Detect which cell encompasses the target text, then output its (X, Y) center coordinate. 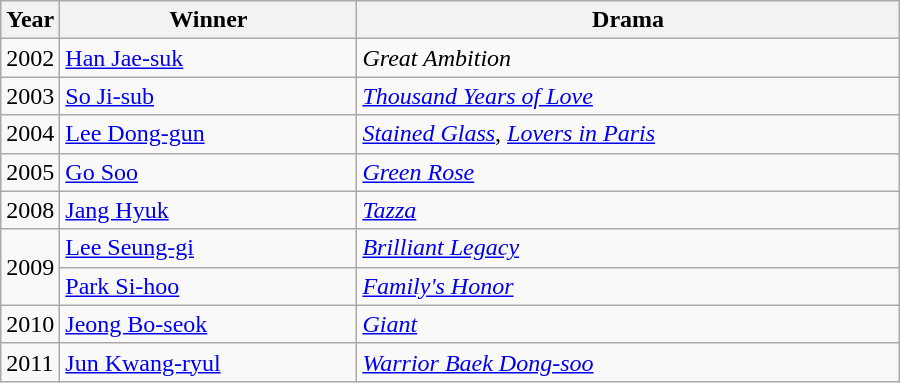
Green Rose (628, 172)
Stained Glass, Lovers in Paris (628, 134)
Jeong Bo-seok (208, 324)
Go Soo (208, 172)
2002 (30, 58)
2009 (30, 267)
Park Si-hoo (208, 286)
Winner (208, 20)
Great Ambition (628, 58)
Jun Kwang-ryul (208, 362)
2004 (30, 134)
Warrior Baek Dong-soo (628, 362)
Giant (628, 324)
Han Jae-suk (208, 58)
Brilliant Legacy (628, 248)
Lee Dong-gun (208, 134)
2011 (30, 362)
2008 (30, 210)
Family's Honor (628, 286)
2005 (30, 172)
Jang Hyuk (208, 210)
Tazza (628, 210)
2010 (30, 324)
2003 (30, 96)
Drama (628, 20)
So Ji-sub (208, 96)
Thousand Years of Love (628, 96)
Year (30, 20)
Lee Seung-gi (208, 248)
